Search for the cell housing the specified text and yield its (X, Y) center coordinate. 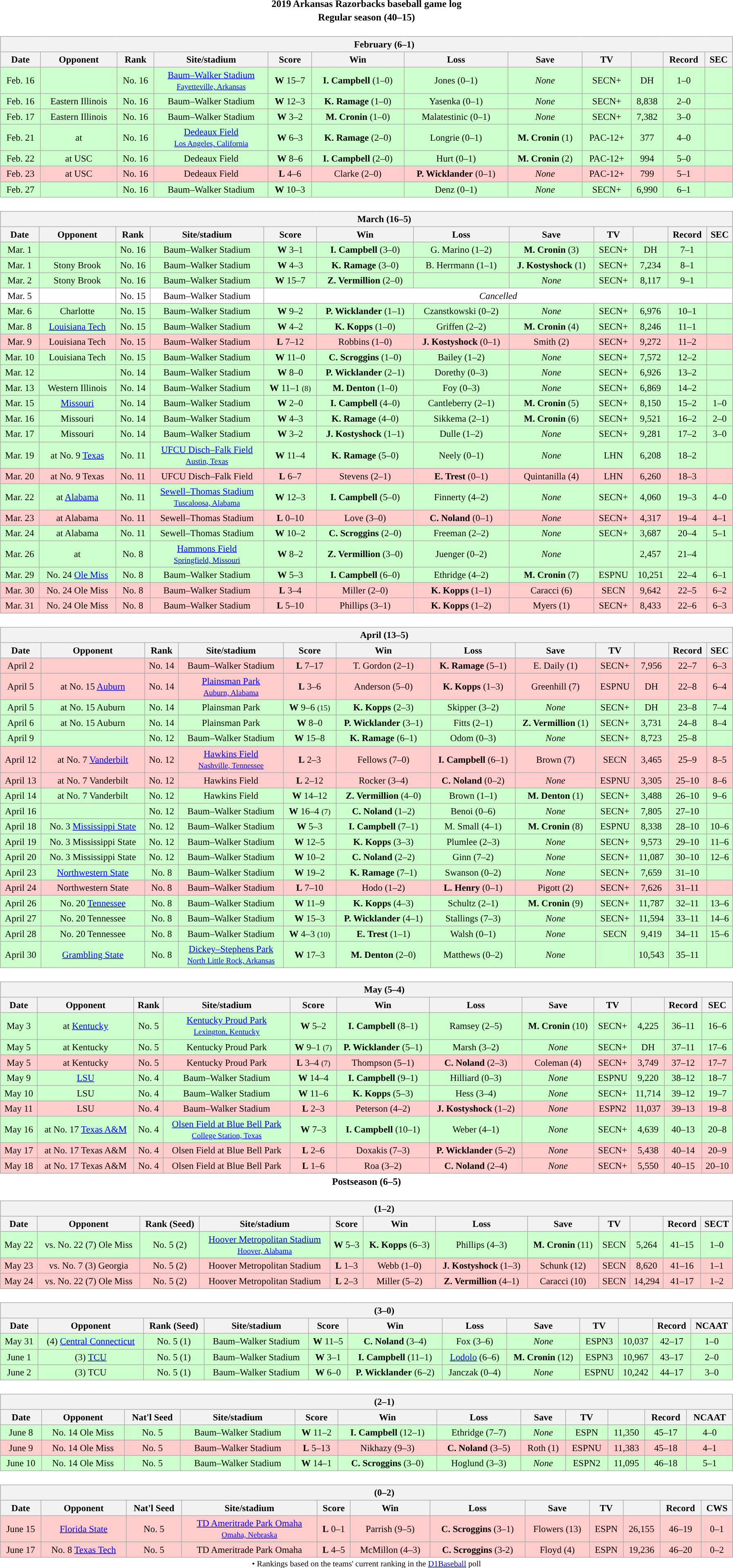
Weber (4–1) (476, 1130)
Juenger (0–2) (461, 554)
(4) Central Connecticut (91, 1341)
W 8–2 (290, 554)
7,572 (650, 357)
W 2–0 (290, 403)
P. Wicklander (1–1) (365, 311)
Mar. 16 (20, 419)
April 20 (20, 857)
11,787 (652, 903)
June 1 (19, 1357)
M. Cronin (1–0) (358, 117)
Mar. 6 (20, 311)
May 3 (19, 1026)
April 9 (20, 738)
20–10 (717, 1166)
11–1 (687, 326)
Z. Vermillion (3–0) (365, 554)
11,714 (648, 1093)
April 23 (20, 872)
31–11 (687, 888)
11,087 (652, 857)
20–4 (687, 533)
Clarke (2–0) (358, 174)
7,382 (647, 117)
T. Gordon (2–1) (383, 666)
Schultz (2–1) (473, 903)
8–4 (720, 723)
41–16 (682, 1266)
W 11–1 (8) (290, 388)
17–7 (717, 1063)
Brown (1–1) (473, 795)
Hurt (0–1) (456, 159)
C. Scroggins (1–0) (365, 357)
Myers (1) (551, 606)
I. Campbell (6–0) (365, 575)
G. Marino (1–2) (461, 249)
P. Wicklander (0–1) (456, 174)
Miller (5–2) (399, 1281)
Hilliard (0–3) (476, 1078)
(2–1) (366, 1402)
W 14–1 (317, 1463)
June 10 (21, 1463)
Quintanilla (4) (551, 476)
Mar. 24 (20, 533)
May 9 (19, 1078)
L 0–10 (290, 518)
25–8 (687, 738)
38–12 (683, 1078)
10–6 (720, 826)
Marsh (3–2) (476, 1047)
Mar. 9 (20, 342)
Lodolo (6–6) (474, 1357)
M. Cronin (8) (555, 826)
23–8 (687, 708)
3,305 (652, 780)
Mar. 5 (20, 296)
8–1 (687, 265)
28–10 (687, 826)
Olsen Field at Blue Bell ParkCollege Station, Texas (227, 1130)
Hoglund (3–3) (479, 1463)
Feb. 27 (20, 189)
35–11 (687, 955)
Z. Vermillion (2–0) (365, 280)
14–2 (687, 388)
Mar. 30 (20, 590)
K. Kopps (1–3) (473, 687)
Florida State (83, 1529)
41–15 (682, 1245)
Mar. 13 (20, 388)
K. Ramage (3–0) (365, 265)
February (6–1) (366, 44)
Janczak (0–4) (474, 1372)
May 18 (19, 1166)
Love (3–0) (365, 518)
18–2 (687, 455)
May 31 (19, 1341)
Feb. 22 (20, 159)
25–10 (687, 780)
36–11 (683, 1026)
April 19 (20, 842)
10,251 (650, 575)
Dorethy (0–3) (461, 373)
10,037 (636, 1341)
Bailey (1–2) (461, 357)
Hodo (1–2) (383, 888)
May 22 (19, 1245)
4,060 (650, 496)
Neely (0–1) (461, 455)
Dedeaux FieldLos Angeles, California (211, 137)
March (16–5) (366, 219)
41–17 (682, 1281)
June 15 (21, 1529)
M. Cronin (2) (545, 159)
Fox (3–6) (474, 1341)
W 6–3 (290, 137)
Swanson (0–2) (473, 872)
3,749 (648, 1063)
L 1–6 (313, 1166)
April 6 (20, 723)
C. Noland (3–5) (479, 1448)
I. Campbell (5–0) (365, 496)
(3–0) (366, 1311)
29–10 (687, 842)
Caracci (6) (551, 590)
M. Cronin (12) (543, 1357)
J. Kostyshock (1–1) (365, 434)
16–6 (717, 1026)
Griffen (2–2) (461, 326)
10,242 (636, 1372)
Jones (0–1) (456, 80)
6,926 (650, 373)
Mar. 26 (20, 554)
Sikkema (2–1) (461, 419)
W 11–6 (313, 1093)
April 12 (20, 759)
9–1 (687, 280)
M. Cronin (6) (551, 419)
M. Cronin (5) (551, 403)
3,465 (652, 759)
M. Denton (1) (555, 795)
C. Scroggins (3–0) (388, 1463)
May 16 (19, 1130)
J. Kostyshock (0–1) (461, 342)
K. Kopps (4–3) (383, 903)
UFCU Disch–Falk FieldAustin, Texas (207, 455)
Ramsey (2–5) (476, 1026)
Rocker (3–4) (383, 780)
Mar. 17 (20, 434)
Plumlee (2–3) (473, 842)
14–6 (720, 919)
7,234 (650, 265)
W 14–4 (313, 1078)
Dulle (1–2) (461, 434)
Mar. 10 (20, 357)
8,246 (650, 326)
6,990 (647, 189)
8,433 (650, 606)
Ethridge (7–7) (479, 1432)
K. Ramage (1–0) (358, 101)
E. Daily (1) (555, 666)
8–5 (720, 759)
McMillon (4–3) (390, 1550)
30–10 (687, 857)
M. Cronin (7) (551, 575)
UFCU Disch–Falk Field (207, 476)
7–4 (720, 708)
Plainsman ParkAuburn, Alabama (231, 687)
I. Campbell (7–1) (383, 826)
15–6 (720, 934)
Foy (0–3) (461, 388)
6,869 (650, 388)
L 4–6 (290, 174)
27–10 (687, 811)
L 0–1 (334, 1529)
9,573 (652, 842)
5,550 (648, 1166)
M. Denton (2–0) (383, 955)
C. Scroggins (2–0) (365, 533)
13–2 (687, 373)
Mar. 15 (20, 403)
P. Wicklander (3–1) (383, 723)
7,956 (652, 666)
K. Kopps (6–3) (399, 1245)
Czanstkowski (0–2) (461, 311)
May 24 (19, 1281)
43–17 (672, 1357)
Robbins (1–0) (365, 342)
(1–2) (366, 1209)
24–8 (687, 723)
SECT (717, 1224)
Grambling State (92, 955)
5–0 (684, 159)
11,383 (627, 1448)
26–10 (687, 795)
J. Kostyshock (1) (551, 265)
Sewell–Thomas StadiumTuscaloosa, Alabama (207, 496)
0–1 (717, 1529)
I. Campbell (9–1) (383, 1078)
K. Kopps (1–2) (461, 606)
3,488 (652, 795)
3,731 (652, 723)
E. Trest (1–1) (383, 934)
994 (647, 159)
20–8 (717, 1130)
6,260 (650, 476)
April 18 (20, 826)
May 10 (19, 1093)
W 5–2 (313, 1026)
9,220 (648, 1078)
L. Henry (0–1) (473, 888)
K. Ramage (4–0) (365, 419)
M. Cronin (9) (555, 903)
11,037 (648, 1108)
C. Noland (0–1) (461, 518)
22–7 (687, 666)
C. Noland (2–2) (383, 857)
P. Wicklander (5–1) (383, 1047)
40–13 (683, 1130)
3,687 (650, 533)
45–17 (666, 1432)
Fellows (7–0) (383, 759)
Coleman (4) (558, 1063)
W 4–2 (290, 326)
19–8 (717, 1108)
Z. Vermillion (4–1) (482, 1281)
June 8 (21, 1432)
I. Campbell (8–1) (383, 1026)
M. Cronin (4) (551, 326)
22–8 (687, 687)
Hammons FieldSpringfield, Missouri (207, 554)
22–5 (687, 590)
(0–2) (366, 1493)
M. Cronin (10) (558, 1026)
Mar. 2 (20, 280)
17–2 (687, 434)
37–12 (683, 1063)
Freeman (2–2) (461, 533)
7,626 (652, 888)
C. Noland (0–2) (473, 780)
E. Trest (0–1) (461, 476)
Fitts (2–1) (473, 723)
Denz (0–1) (456, 189)
W 15–8 (310, 738)
Charlotte (77, 311)
April 28 (20, 934)
Odom (0–3) (473, 738)
14,294 (647, 1281)
K. Ramage (6–1) (383, 738)
C. Noland (1–2) (383, 811)
I. Campbell (1–0) (358, 80)
I. Campbell (11–1) (395, 1357)
April 30 (20, 955)
W 9–1 (7) (313, 1047)
W 12–5 (310, 842)
20–9 (717, 1150)
W 9–2 (290, 311)
June 2 (19, 1372)
33–11 (687, 919)
Ginn (7–2) (473, 857)
Matthews (0–2) (473, 955)
June 9 (21, 1448)
K. Kopps (2–3) (383, 708)
W 17–3 (310, 955)
Skipper (3–2) (473, 708)
April 27 (20, 919)
Roa (3–2) (383, 1166)
4,639 (648, 1130)
April (13–5) (366, 635)
W 11–0 (290, 357)
Stevens (2–1) (365, 476)
W 8–6 (290, 159)
I. Campbell (2–0) (358, 159)
11,095 (627, 1463)
8,117 (650, 280)
Mar. 12 (20, 373)
8,620 (647, 1266)
J. Kostyshock (1–3) (482, 1266)
377 (647, 137)
Webb (1–0) (399, 1266)
Yasenka (0–1) (456, 101)
W 6–0 (328, 1372)
Finnerty (4–2) (461, 496)
May (5–4) (366, 990)
6,208 (650, 455)
2,457 (650, 554)
7–1 (687, 249)
C. Scroggins (3-2) (477, 1550)
19,236 (641, 1550)
L 7–10 (310, 888)
8–6 (720, 780)
10,967 (636, 1357)
M. Denton (1–0) (365, 388)
K. Kopps (5–3) (383, 1093)
46–19 (681, 1529)
L 1–3 (346, 1266)
M. Small (4–1) (473, 826)
Walsh (0–1) (473, 934)
Hoover Metropolitan StadiumHoover, Alabama (265, 1245)
10,543 (652, 955)
Floyd (4) (558, 1550)
K. Kopps (1–1) (461, 590)
April 24 (20, 888)
22–6 (687, 606)
Miller (2–0) (365, 590)
W 9–6 (15) (310, 708)
Nikhazy (9–3) (388, 1448)
18–7 (717, 1078)
W 11–9 (310, 903)
April 16 (20, 811)
Pigott (2) (555, 888)
W 19–2 (310, 872)
Phillips (4–3) (482, 1245)
8,723 (652, 738)
Z. Vermillion (4–0) (383, 795)
Z. Vermillion (1) (555, 723)
K. Kopps (3–3) (383, 842)
9,281 (650, 434)
L 3–6 (310, 687)
Longrie (0–1) (456, 137)
Benoi (0–6) (473, 811)
No. 8 Texas Tech (83, 1550)
April 26 (20, 903)
L 7–12 (290, 342)
11,350 (627, 1432)
16–2 (687, 419)
Thompson (5–1) (383, 1063)
P. Wicklander (2–1) (365, 373)
L 3–4 (290, 590)
46–18 (666, 1463)
4,225 (648, 1026)
Cancelled (498, 296)
TD Ameritrade Park Omaha (250, 1550)
26,155 (641, 1529)
22–4 (687, 575)
9,272 (650, 342)
5,264 (647, 1245)
W 16–4 (7) (310, 811)
9–6 (720, 795)
W 7–3 (313, 1130)
39–13 (683, 1108)
Kentucky Proud ParkLexington, Kentucky (227, 1026)
Western Illinois (77, 388)
1–2 (717, 1281)
April 13 (20, 780)
4,317 (650, 518)
M. Cronin (3) (551, 249)
7,805 (652, 811)
L 7–17 (310, 666)
TD Ameritrade Park OmahaOmaha, Nebraska (250, 1529)
11,594 (652, 919)
44–17 (672, 1372)
Ethridge (4–2) (461, 575)
Stallings (7–3) (473, 919)
K. Kopps (1–0) (365, 326)
L 2–6 (313, 1150)
C. Scroggins (3–1) (477, 1529)
19–3 (687, 496)
K. Ramage (5–0) (365, 455)
9,419 (652, 934)
8,150 (650, 403)
Feb. 21 (20, 137)
I. Campbell (6–1) (473, 759)
32–11 (687, 903)
12–2 (687, 357)
Doxakis (7–3) (383, 1150)
15–2 (687, 403)
Anderson (5–0) (383, 687)
I. Campbell (10–1) (383, 1130)
L 3–4 (7) (313, 1063)
April 14 (20, 795)
9,521 (650, 419)
Brown (7) (555, 759)
45–18 (666, 1448)
L 5–13 (317, 1448)
vs. No. 7 (3) Georgia (88, 1266)
W 14–12 (310, 795)
31–10 (687, 872)
May 11 (19, 1108)
I. Campbell (3–0) (365, 249)
6,976 (650, 311)
Feb. 23 (20, 174)
Mar. 8 (20, 326)
9,642 (650, 590)
Mar. 31 (20, 606)
Smith (2) (551, 342)
37–11 (683, 1047)
25–9 (687, 759)
May 23 (19, 1266)
10–1 (687, 311)
C. Noland (2–3) (476, 1063)
39–12 (683, 1093)
13–6 (720, 903)
7,659 (652, 872)
Dickey–Stephens ParkNorth Little Rock, Arkansas (231, 955)
C. Noland (2–4) (476, 1166)
L 2–12 (310, 780)
P. Wicklander (5–2) (476, 1150)
12–6 (720, 857)
42–17 (672, 1341)
Peterson (4–2) (383, 1108)
L 5–10 (290, 606)
Hess (3–4) (476, 1093)
L 6–7 (290, 476)
C. Noland (3–4) (395, 1341)
0–2 (717, 1550)
Hawkins FieldNashville, Tennessee (231, 759)
6–2 (720, 590)
K. Ramage (7–1) (383, 872)
799 (647, 174)
I. Campbell (12–1) (388, 1432)
8,838 (647, 101)
Schunk (12) (563, 1266)
W 4–3 (10) (310, 934)
40–15 (683, 1166)
8,338 (652, 826)
Feb. 17 (20, 117)
M. Cronin (1) (545, 137)
5,438 (648, 1150)
11–2 (687, 342)
M. Cronin (11) (563, 1245)
K. Ramage (2–0) (358, 137)
Parrish (9–5) (390, 1529)
B. Herrmann (1–1) (461, 265)
May 17 (19, 1150)
11–6 (720, 842)
Baum–Walker StadiumFayetteville, Arkansas (211, 80)
Mar. 23 (20, 518)
Roth (1) (543, 1448)
W 11–2 (317, 1432)
Caracci (10) (563, 1281)
19–4 (687, 518)
Mar. 20 (20, 476)
P. Wicklander (4–1) (383, 919)
6–4 (720, 687)
W 15–3 (310, 919)
Malatestinic (0–1) (456, 117)
21–4 (687, 554)
Flowers (13) (558, 1529)
Greenhill (7) (555, 687)
40–14 (683, 1150)
17–6 (717, 1047)
I. Campbell (4–0) (365, 403)
J. Kostyshock (1–2) (476, 1108)
April 2 (20, 666)
Cantleberry (2–1) (461, 403)
P. Wicklander (6–2) (395, 1372)
June 17 (21, 1550)
1–1 (717, 1266)
W 11–5 (328, 1341)
Mar. 22 (20, 496)
W 11–4 (290, 455)
46–20 (681, 1550)
Phillips (3–1) (365, 606)
34–11 (687, 934)
19–7 (717, 1093)
L 4–5 (334, 1550)
Mar. 19 (20, 455)
CWS (717, 1508)
W 10–3 (290, 189)
Mar. 29 (20, 575)
K. Ramage (5–1) (473, 666)
18–3 (687, 476)
